Pinpoint the cell where the given text exists, returning its [x, y] midpoint coordinate. 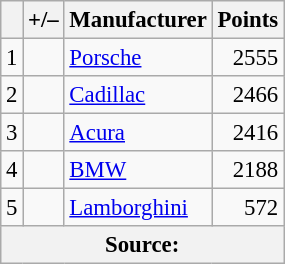
Porsche [138, 58]
Source: [142, 245]
3 [12, 133]
572 [248, 208]
2 [12, 95]
2555 [248, 58]
BMW [138, 170]
Points [248, 20]
Manufacturer [138, 20]
1 [12, 58]
4 [12, 170]
Lamborghini [138, 208]
2466 [248, 95]
+/– [44, 20]
Cadillac [138, 95]
5 [12, 208]
Acura [138, 133]
2416 [248, 133]
2188 [248, 170]
